Capture the cell that displays the provided text and extract its (X, Y) central coordinate. 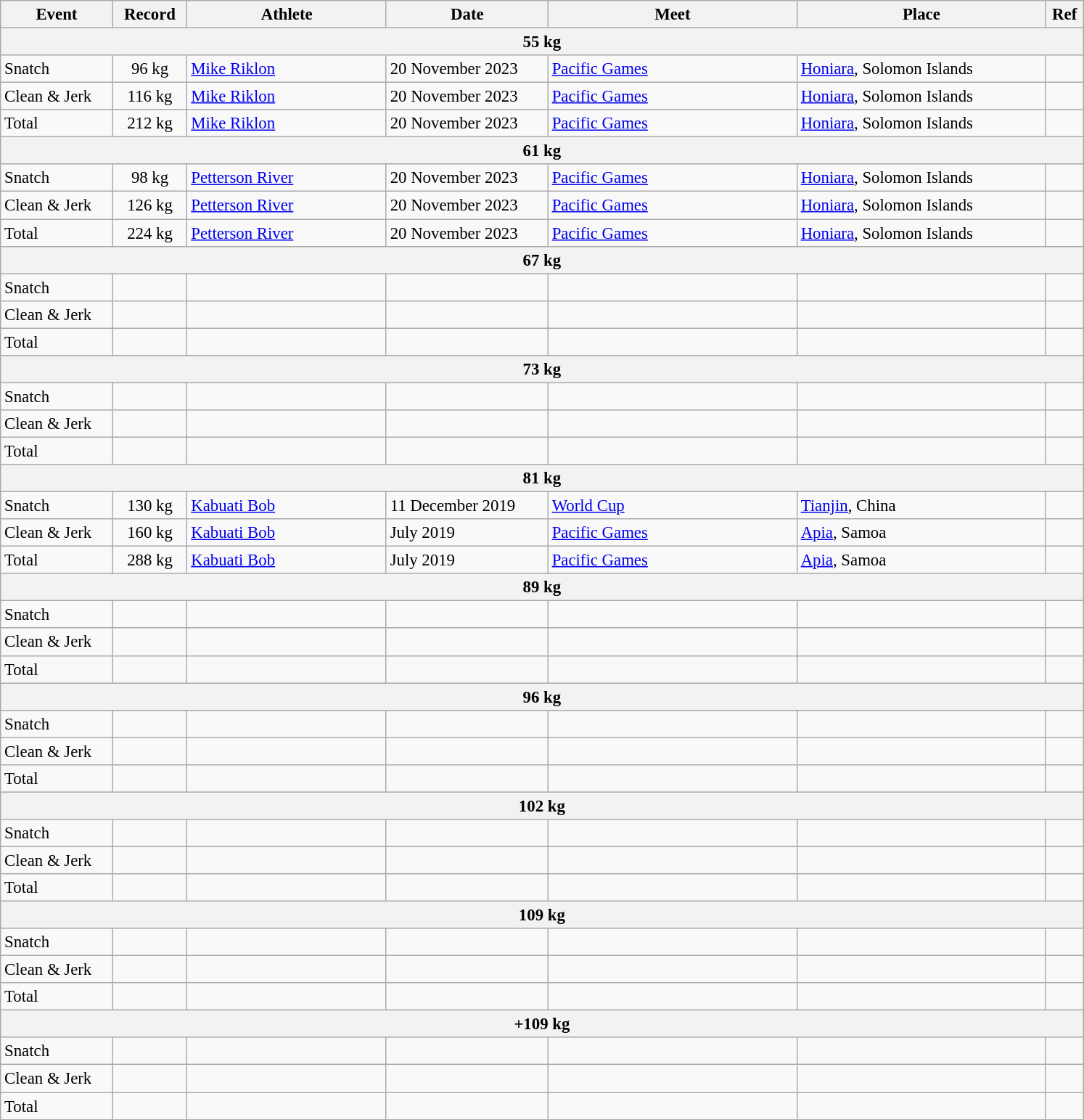
Event (57, 15)
288 kg (149, 560)
160 kg (149, 533)
89 kg (542, 587)
126 kg (149, 205)
11 December 2019 (467, 506)
55 kg (542, 42)
Meet (672, 15)
224 kg (149, 233)
Date (467, 15)
Ref (1064, 15)
Athlete (287, 15)
109 kg (542, 915)
67 kg (542, 260)
102 kg (542, 806)
Tianjin, China (921, 506)
81 kg (542, 478)
130 kg (149, 506)
World Cup (672, 506)
212 kg (149, 123)
61 kg (542, 151)
116 kg (149, 97)
Place (921, 15)
73 kg (542, 369)
98 kg (149, 178)
Record (149, 15)
+109 kg (542, 1024)
